Detect which cell encompasses the target text, then output its [x, y] center coordinate. 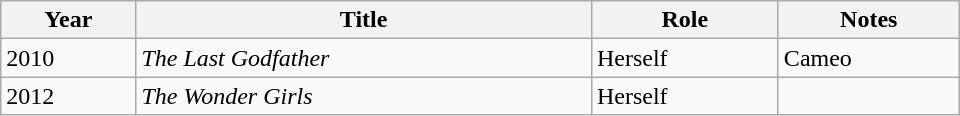
2010 [68, 58]
Role [684, 20]
The Wonder Girls [364, 96]
Year [68, 20]
2012 [68, 96]
The Last Godfather [364, 58]
Title [364, 20]
Cameo [868, 58]
Notes [868, 20]
